Detect which cell encompasses the target text, then output its [x, y] center coordinate. 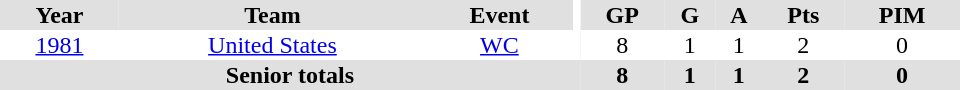
PIM [902, 15]
Event [500, 15]
GP [622, 15]
Team [272, 15]
G [690, 15]
A [738, 15]
United States [272, 45]
Pts [804, 15]
1981 [60, 45]
Year [60, 15]
Senior totals [290, 75]
WC [500, 45]
